Output the [X, Y] coordinate of the center of the cell containing the given text.  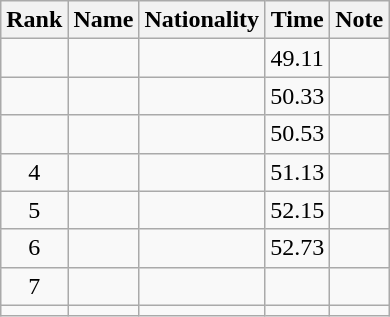
51.13 [298, 172]
Name [104, 20]
49.11 [298, 58]
52.73 [298, 248]
Note [360, 20]
6 [34, 248]
50.33 [298, 96]
5 [34, 210]
Nationality [202, 20]
Rank [34, 20]
52.15 [298, 210]
4 [34, 172]
7 [34, 286]
50.53 [298, 134]
Time [298, 20]
